Provide the [x, y] coordinate of the cell's center where the given text is located.  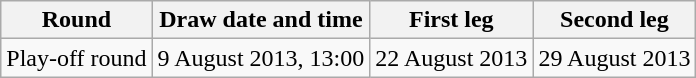
29 August 2013 [614, 58]
First leg [452, 20]
22 August 2013 [452, 58]
Play-off round [76, 58]
Draw date and time [261, 20]
Round [76, 20]
9 August 2013, 13:00 [261, 58]
Second leg [614, 20]
